For the text-containing cell, return its midpoint in (X, Y) coordinate format. 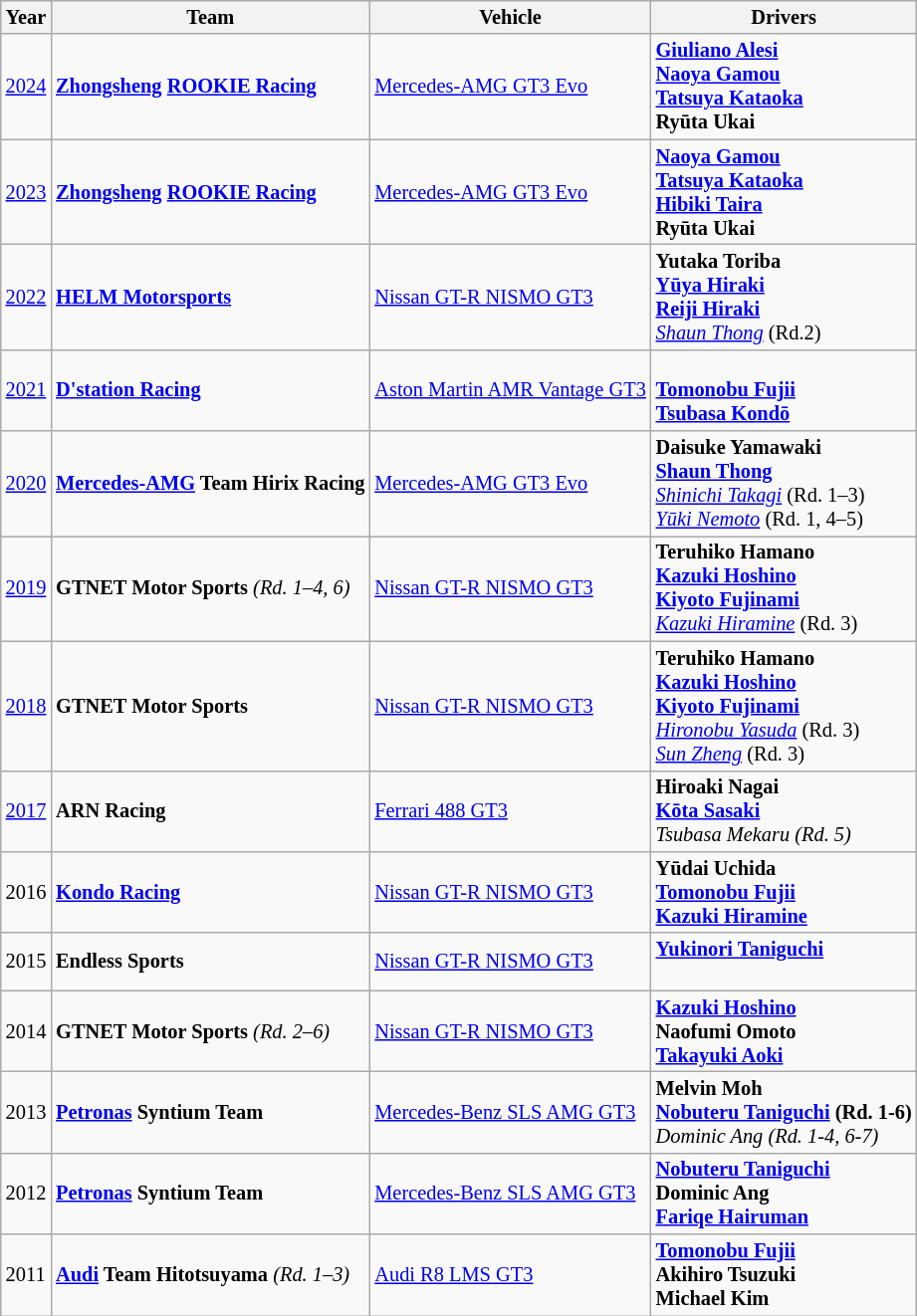
Vehicle (510, 17)
Kondo Racing (210, 892)
2011 (26, 1275)
Hiroaki Nagai Kōta Sasaki Tsubasa Mekaru (Rd. 5) (785, 811)
Teruhiko Hamano Kazuki Hoshino Kiyoto Fujinami Kazuki Hiramine (Rd. 3) (785, 588)
2024 (26, 87)
Audi R8 LMS GT3 (510, 1275)
2021 (26, 390)
2023 (26, 192)
Tomonobu Fujii Tsubasa Kondō (785, 390)
Mercedes-AMG Team Hirix Racing (210, 484)
Teruhiko Hamano Kazuki Hoshino Kiyoto Fujinami Hironobu Yasuda (Rd. 3) Sun Zheng (Rd. 3) (785, 706)
2018 (26, 706)
2020 (26, 484)
GTNET Motor Sports (Rd. 2–6) (210, 1031)
2016 (26, 892)
ARN Racing (210, 811)
Audi Team Hitotsuyama (Rd. 1–3) (210, 1275)
Endless Sports (210, 962)
GTNET Motor Sports (Rd. 1–4, 6) (210, 588)
Yutaka Toriba Yūya Hiraki Reiji Hiraki Shaun Thong (Rd.2) (785, 297)
Daisuke Yamawaki Shaun Thong Shinichi Takagi (Rd. 1–3) Yūki Nemoto (Rd. 1, 4–5) (785, 484)
Kazuki Hoshino Naofumi Omoto Takayuki Aoki (785, 1031)
Yūdai Uchida Tomonobu Fujii Kazuki Hiramine (785, 892)
Yukinori Taniguchi (785, 962)
2012 (26, 1194)
Aston Martin AMR Vantage GT3 (510, 390)
2014 (26, 1031)
Drivers (785, 17)
Tomonobu Fujii Akihiro Tsuzuki Michael Kim (785, 1275)
Ferrari 488 GT3 (510, 811)
Melvin MohNobuteru Taniguchi (Rd. 1-6) Dominic Ang (Rd. 1-4, 6-7) (785, 1112)
GTNET Motor Sports (210, 706)
2017 (26, 811)
Year (26, 17)
HELM Motorsports (210, 297)
Team (210, 17)
Giuliano Alesi Naoya Gamou Tatsuya Kataoka Ryūta Ukai (785, 87)
D'station Racing (210, 390)
Naoya Gamou Tatsuya Kataoka Hibiki Taira Ryūta Ukai (785, 192)
2013 (26, 1112)
2015 (26, 962)
Nobuteru Taniguchi Dominic Ang Fariqe Hairuman (785, 1194)
2019 (26, 588)
2022 (26, 297)
